From the cell containing the given text, extract its center point as (X, Y) coordinate. 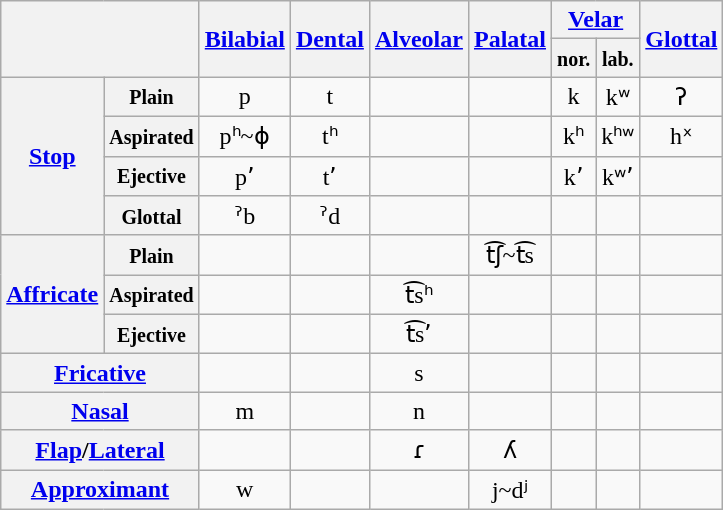
Bilabial (244, 39)
ˀb (244, 216)
lab. (618, 58)
nor. (574, 58)
kʼ (574, 176)
ˀd (330, 216)
Affricate (52, 294)
tʼ (330, 176)
Flap/Lateral (100, 450)
hˣ (682, 136)
Fricative (100, 373)
Palatal (510, 39)
pʰ~ɸ (244, 136)
ʎ (510, 450)
t͡sʼ (418, 334)
kʰʷ (618, 136)
p (244, 97)
Nasal (100, 411)
pʼ (244, 176)
m (244, 411)
kʷ (618, 97)
n (418, 411)
Alveolar (418, 39)
kʷʼ (618, 176)
Approximant (100, 490)
kʰ (574, 136)
w (244, 490)
t͡sʰ (418, 295)
s (418, 373)
ʔ (682, 97)
t (330, 97)
Velar (596, 20)
tʰ (330, 136)
ɾ (418, 450)
Stop (52, 156)
Dental (330, 39)
j~dʲ (510, 490)
t͡ʃ~t͡s (510, 255)
k (574, 97)
